Locate the cell with the specified text and output its (x, y) center coordinate. 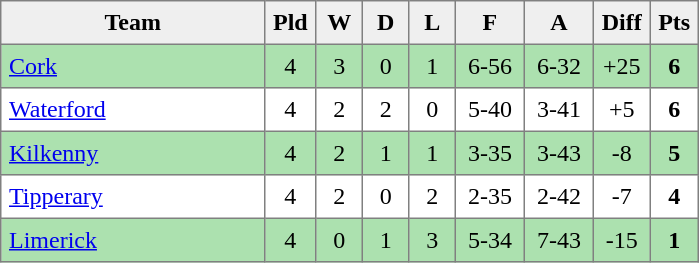
Limerick (133, 240)
Team (133, 23)
2-35 (490, 197)
+5 (621, 110)
3-41 (558, 110)
3-35 (490, 153)
W (339, 23)
7-43 (558, 240)
Waterford (133, 110)
Kilkenny (133, 153)
3-43 (558, 153)
6-32 (558, 66)
L (432, 23)
F (490, 23)
-8 (621, 153)
6-56 (490, 66)
-15 (621, 240)
2-42 (558, 197)
Tipperary (133, 197)
Pts (674, 23)
5 (674, 153)
A (558, 23)
+25 (621, 66)
D (385, 23)
5-40 (490, 110)
Diff (621, 23)
Cork (133, 66)
5-34 (490, 240)
Pld (290, 23)
-7 (621, 197)
